Locate the cell with the specified text and output its [x, y] center coordinate. 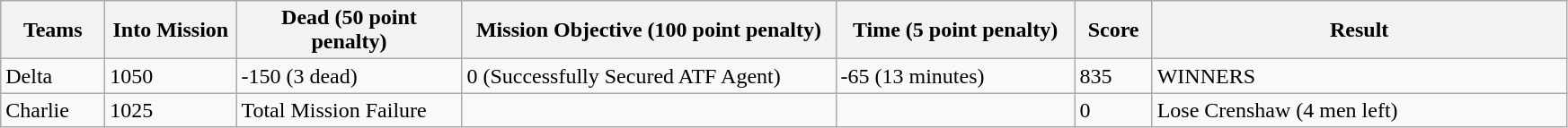
Total Mission Failure [349, 110]
Mission Objective (100 point penalty) [649, 30]
Charlie [53, 110]
Time (5 point penalty) [955, 30]
0 (Successfully Secured ATF Agent) [649, 76]
835 [1113, 76]
-150 (3 dead) [349, 76]
Into Mission [171, 30]
Result [1359, 30]
1025 [171, 110]
Delta [53, 76]
Dead (50 point penalty) [349, 30]
-65 (13 minutes) [955, 76]
Score [1113, 30]
0 [1113, 110]
WINNERS [1359, 76]
Lose Crenshaw (4 men left) [1359, 110]
1050 [171, 76]
Teams [53, 30]
